Find where the given text appears and provide that cell's center as (x, y) coordinate. 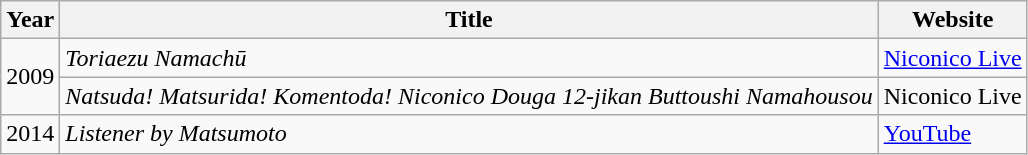
Title (469, 20)
Natsuda! Matsurida! Komentoda! Niconico Douga 12-jikan Buttoushi Namahousou (469, 96)
YouTube (952, 134)
Website (952, 20)
Toriaezu Namachū (469, 58)
2009 (30, 77)
Listener by Matsumoto (469, 134)
Year (30, 20)
2014 (30, 134)
